Pinpoint the cell where the given text exists, returning its [X, Y] midpoint coordinate. 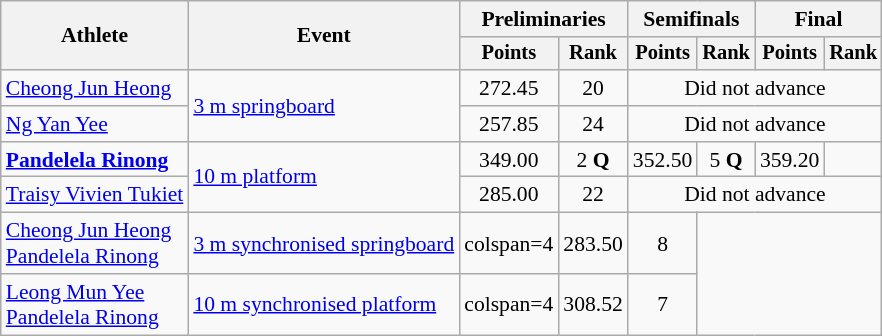
Event [324, 36]
24 [592, 124]
352.50 [662, 160]
285.00 [508, 195]
283.50 [592, 244]
308.52 [592, 304]
10 m platform [324, 178]
3 m springboard [324, 106]
Semifinals [692, 19]
Pandelela Rinong [95, 160]
2 Q [592, 160]
5 Q [726, 160]
20 [592, 88]
Preliminaries [544, 19]
3 m synchronised springboard [324, 244]
Cheong Jun Heong [95, 88]
359.20 [790, 160]
7 [662, 304]
10 m synchronised platform [324, 304]
Final [818, 19]
Leong Mun YeePandelela Rinong [95, 304]
22 [592, 195]
8 [662, 244]
Traisy Vivien Tukiet [95, 195]
349.00 [508, 160]
257.85 [508, 124]
Cheong Jun HeongPandelela Rinong [95, 244]
Ng Yan Yee [95, 124]
Athlete [95, 36]
272.45 [508, 88]
